Capture the cell that displays the provided text and extract its (X, Y) central coordinate. 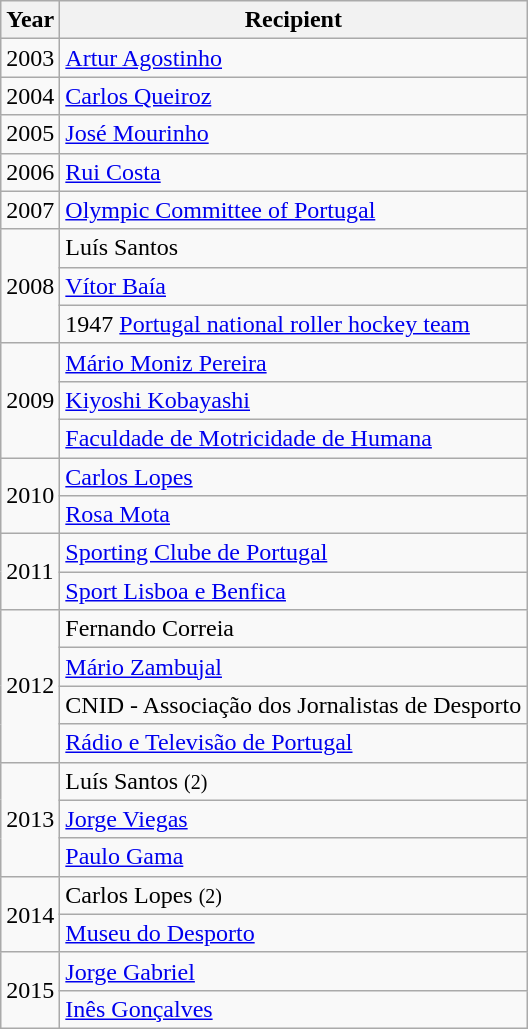
1947 Portugal national roller hockey team (294, 324)
2013 (30, 819)
Fernando Correia (294, 629)
Recipient (294, 20)
2003 (30, 58)
Mário Moniz Pereira (294, 362)
Inês Gonçalves (294, 1009)
2015 (30, 990)
Rui Costa (294, 172)
Museu do Desporto (294, 933)
Year (30, 20)
Vítor Baía (294, 286)
Faculdade de Motricidade de Humana (294, 438)
Mário Zambujal (294, 667)
Sporting Clube de Portugal (294, 553)
2008 (30, 286)
CNID - Associação dos Jornalistas de Desporto (294, 705)
2005 (30, 134)
2007 (30, 210)
Jorge Viegas (294, 819)
2009 (30, 400)
Rosa Mota (294, 515)
2012 (30, 686)
Luís Santos (294, 248)
Rádio e Televisão de Portugal (294, 743)
Carlos Queiroz (294, 96)
Sport Lisboa e Benfica (294, 591)
2006 (30, 172)
Carlos Lopes (294, 477)
Luís Santos (2) (294, 781)
Paulo Gama (294, 857)
Jorge Gabriel (294, 971)
2010 (30, 496)
Olympic Committee of Portugal (294, 210)
Artur Agostinho (294, 58)
2011 (30, 572)
Carlos Lopes (2) (294, 895)
2014 (30, 914)
Kiyoshi Kobayashi (294, 400)
José Mourinho (294, 134)
2004 (30, 96)
